Identify which cell holds the provided text, then report its [x, y] central coordinate. 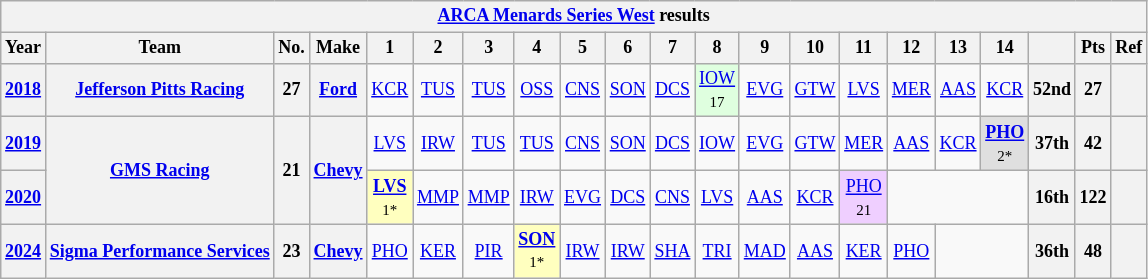
TRI [718, 251]
Jefferson Pitts Racing [160, 90]
Year [24, 48]
Ford [338, 90]
PIR [488, 251]
8 [718, 48]
36th [1052, 251]
PHO21 [864, 197]
21 [292, 170]
10 [815, 48]
Make [338, 48]
23 [292, 251]
3 [488, 48]
6 [628, 48]
No. [292, 48]
2020 [24, 197]
2018 [24, 90]
OSS [537, 90]
IOW [718, 144]
Team [160, 48]
2019 [24, 144]
2024 [24, 251]
13 [958, 48]
5 [583, 48]
Pts [1093, 48]
122 [1093, 197]
ARCA Menards Series West results [574, 16]
52nd [1052, 90]
Sigma Performance Services [160, 251]
42 [1093, 144]
SON1* [537, 251]
11 [864, 48]
9 [764, 48]
LVS1* [390, 197]
12 [911, 48]
16th [1052, 197]
2 [438, 48]
IOW17 [718, 90]
1 [390, 48]
37th [1052, 144]
SHA [672, 251]
PHO2* [1005, 144]
Ref [1129, 48]
7 [672, 48]
GMS Racing [160, 170]
MAD [764, 251]
14 [1005, 48]
48 [1093, 251]
4 [537, 48]
